Provide the [x, y] coordinate of the cell's center where the given text is located.  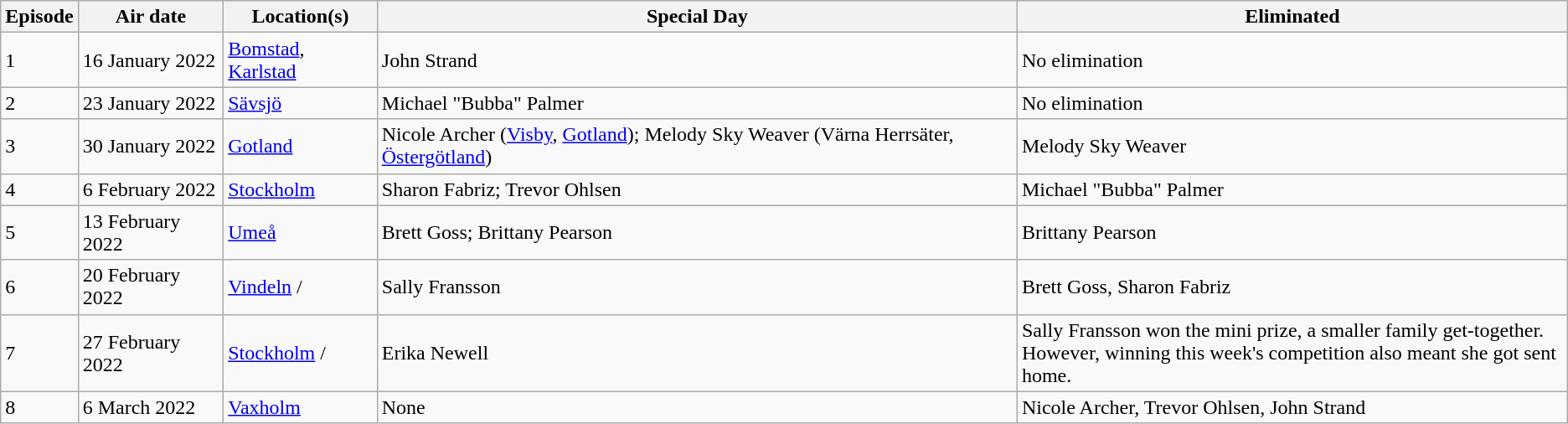
Stockholm / [301, 353]
6 [39, 287]
27 February 2022 [151, 353]
Episode [39, 17]
Sally Fransson won the mini prize, a smaller family get-together.However, winning this week's competition also meant she got sent home. [1292, 353]
Bomstad, Karlstad [301, 60]
4 [39, 189]
6 March 2022 [151, 407]
None [697, 407]
John Strand [697, 60]
Location(s) [301, 17]
Melody Sky Weaver [1292, 146]
20 February 2022 [151, 287]
Nicole Archer, Trevor Ohlsen, John Strand [1292, 407]
Erika Newell [697, 353]
3 [39, 146]
Brett Goss, Sharon Fabriz [1292, 287]
2 [39, 103]
30 January 2022 [151, 146]
Vaxholm [301, 407]
13 February 2022 [151, 233]
Sharon Fabriz; Trevor Ohlsen [697, 189]
Vindeln / [301, 287]
5 [39, 233]
Brittany Pearson [1292, 233]
Sally Fransson [697, 287]
Brett Goss; Brittany Pearson [697, 233]
8 [39, 407]
Air date [151, 17]
Sävsjö [301, 103]
6 February 2022 [151, 189]
23 January 2022 [151, 103]
Stockholm [301, 189]
Eliminated [1292, 17]
7 [39, 353]
Umeå [301, 233]
16 January 2022 [151, 60]
1 [39, 60]
Gotland [301, 146]
Special Day [697, 17]
Nicole Archer (Visby, Gotland); Melody Sky Weaver (Värna Herrsäter, Östergötland) [697, 146]
